Pinpoint the cell where the given text exists, returning its (x, y) midpoint coordinate. 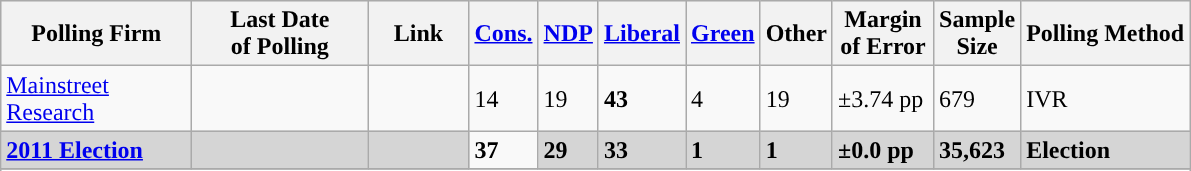
NDP (568, 34)
679 (978, 98)
33 (642, 150)
4 (724, 98)
Last Dateof Polling (280, 34)
Election (1106, 150)
IVR (1106, 98)
±3.74 pp (882, 98)
Cons. (504, 34)
14 (504, 98)
35,623 (978, 150)
2011 Election (96, 150)
Polling Method (1106, 34)
Liberal (642, 34)
Other (796, 34)
SampleSize (978, 34)
±0.0 pp (882, 150)
Link (418, 34)
Mainstreet Research (96, 98)
29 (568, 150)
Marginof Error (882, 34)
Polling Firm (96, 34)
Green (724, 34)
43 (642, 98)
37 (504, 150)
